Determine the (X, Y) coordinate at the center of the cell enclosing the given text.  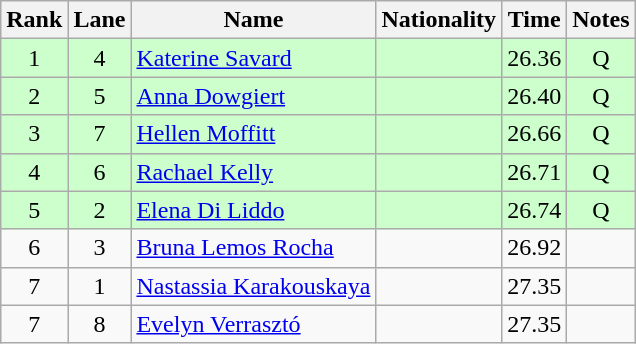
Katerine Savard (254, 58)
Nastassia Karakouskaya (254, 286)
26.74 (534, 210)
26.71 (534, 172)
26.92 (534, 248)
Anna Dowgiert (254, 96)
Nationality (439, 20)
Notes (601, 20)
Bruna Lemos Rocha (254, 248)
Hellen Moffitt (254, 134)
8 (100, 324)
Evelyn Verrasztó (254, 324)
26.36 (534, 58)
Name (254, 20)
Time (534, 20)
26.40 (534, 96)
Elena Di Liddo (254, 210)
26.66 (534, 134)
Rank (34, 20)
Lane (100, 20)
Rachael Kelly (254, 172)
